Return [X, Y] of the center of cell containing provided text 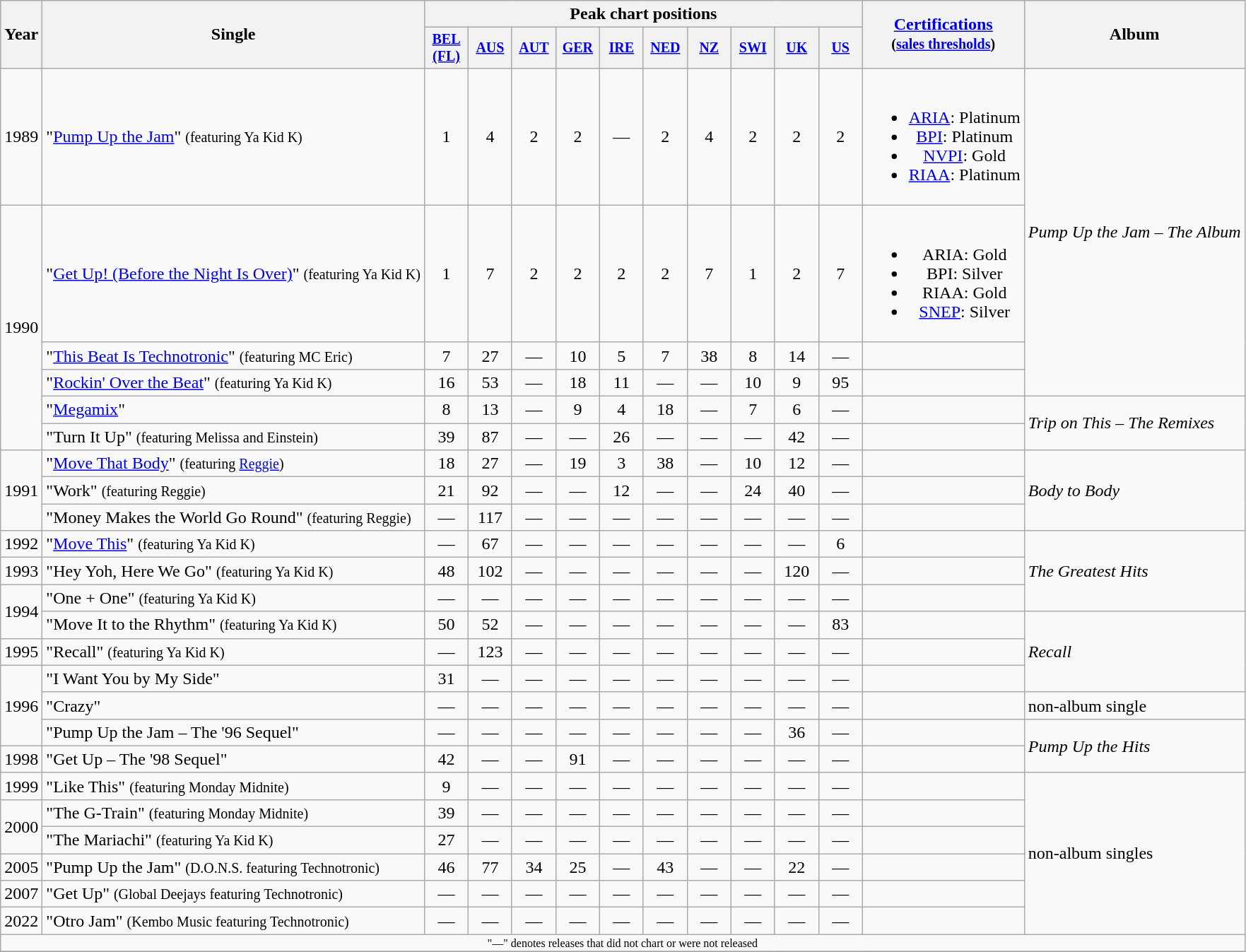
"Money Makes the World Go Round" (featuring Reggie) [233, 517]
Certifications(sales thresholds) [943, 35]
16 [446, 382]
NED [665, 48]
"Pump Up the Jam" (D.O.N.S. featuring Technotronic) [233, 867]
non-album single [1134, 705]
83 [840, 625]
40 [797, 490]
2005 [21, 867]
AUS [490, 48]
1989 [21, 136]
34 [534, 867]
"I Want You by My Side" [233, 678]
The Greatest Hits [1134, 571]
1996 [21, 705]
87 [490, 437]
"—" denotes releases that did not chart or were not released [623, 943]
5 [621, 355]
1992 [21, 544]
95 [840, 382]
"Get Up" (Global Deejays featuring Technotronic) [233, 894]
"Pump Up the Jam – The '96 Sequel" [233, 732]
46 [446, 867]
120 [797, 571]
92 [490, 490]
Year [21, 35]
Pump Up the Jam – The Album [1134, 232]
3 [621, 464]
123 [490, 652]
"Get Up – The '98 Sequel" [233, 759]
"Move That Body" (featuring Reggie) [233, 464]
"Hey Yoh, Here We Go" (featuring Ya Kid K) [233, 571]
52 [490, 625]
1994 [21, 611]
48 [446, 571]
NZ [709, 48]
1998 [21, 759]
24 [753, 490]
Body to Body [1134, 490]
1995 [21, 652]
SWI [753, 48]
67 [490, 544]
"Turn It Up" (featuring Melissa and Einstein) [233, 437]
GER [577, 48]
"Rockin' Over the Beat" (featuring Ya Kid K) [233, 382]
BEL (FL) [446, 48]
IRE [621, 48]
31 [446, 678]
91 [577, 759]
53 [490, 382]
AUT [534, 48]
"Recall" (featuring Ya Kid K) [233, 652]
Single [233, 35]
"One + One" (featuring Ya Kid K) [233, 598]
77 [490, 867]
Peak chart positions [643, 14]
Album [1134, 35]
UK [797, 48]
21 [446, 490]
26 [621, 437]
"Pump Up the Jam" (featuring Ya Kid K) [233, 136]
25 [577, 867]
"Work" (featuring Reggie) [233, 490]
"The Mariachi" (featuring Ya Kid K) [233, 840]
22 [797, 867]
"Otro Jam" (Kembo Music featuring Technotronic) [233, 921]
117 [490, 517]
ARIA: GoldBPI: SilverRIAA: GoldSNEP: Silver [943, 274]
13 [490, 410]
2007 [21, 894]
43 [665, 867]
102 [490, 571]
1990 [21, 327]
19 [577, 464]
"Move It to the Rhythm" (featuring Ya Kid K) [233, 625]
1999 [21, 786]
"Move This" (featuring Ya Kid K) [233, 544]
non-album singles [1134, 853]
"This Beat Is Technotronic" (featuring MC Eric) [233, 355]
1993 [21, 571]
1991 [21, 490]
"Megamix" [233, 410]
14 [797, 355]
"Like This" (featuring Monday Midnite) [233, 786]
"The G-Train" (featuring Monday Midnite) [233, 813]
US [840, 48]
"Get Up! (Before the Night Is Over)" (featuring Ya Kid K) [233, 274]
2000 [21, 826]
50 [446, 625]
Trip on This – The Remixes [1134, 423]
"Crazy" [233, 705]
Pump Up the Hits [1134, 746]
11 [621, 382]
36 [797, 732]
ARIA: PlatinumBPI: PlatinumNVPI: GoldRIAA: Platinum [943, 136]
2022 [21, 921]
Recall [1134, 652]
